Determine the [x, y] coordinate at the center of the cell enclosing the given text.  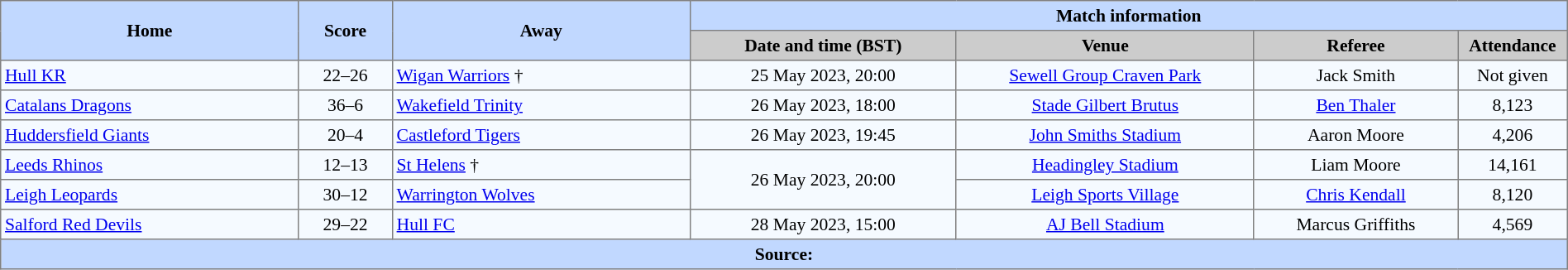
4,206 [1513, 135]
Referee [1355, 46]
8,120 [1513, 195]
Hull FC [541, 224]
Away [541, 31]
Date and time (BST) [823, 46]
Venue [1105, 46]
St Helens † [541, 165]
36–6 [346, 105]
Not given [1513, 75]
Aaron Moore [1355, 135]
Score [346, 31]
Stade Gilbert Brutus [1105, 105]
Salford Red Devils [150, 224]
30–12 [346, 195]
22–26 [346, 75]
Huddersfield Giants [150, 135]
26 May 2023, 19:45 [823, 135]
Catalans Dragons [150, 105]
Home [150, 31]
Jack Smith [1355, 75]
29–22 [346, 224]
John Smiths Stadium [1105, 135]
Liam Moore [1355, 165]
Wakefield Trinity [541, 105]
Wigan Warriors † [541, 75]
Leigh Leopards [150, 195]
8,123 [1513, 105]
12–13 [346, 165]
14,161 [1513, 165]
Leeds Rhinos [150, 165]
Attendance [1513, 46]
4,569 [1513, 224]
Chris Kendall [1355, 195]
28 May 2023, 15:00 [823, 224]
Match information [1128, 16]
20–4 [346, 135]
Castleford Tigers [541, 135]
AJ Bell Stadium [1105, 224]
26 May 2023, 20:00 [823, 180]
Marcus Griffiths [1355, 224]
Leigh Sports Village [1105, 195]
Ben Thaler [1355, 105]
26 May 2023, 18:00 [823, 105]
Headingley Stadium [1105, 165]
Source: [784, 254]
Sewell Group Craven Park [1105, 75]
Hull KR [150, 75]
Warrington Wolves [541, 195]
25 May 2023, 20:00 [823, 75]
